Extract the [X, Y] coordinate from the center of the cell holding the provided text.  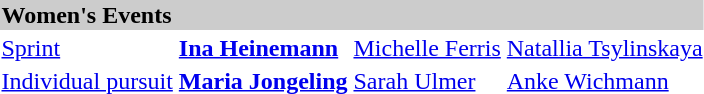
Sprint [87, 48]
Natallia Tsylinskaya [604, 48]
Ina Heinemann [263, 48]
Women's Events [352, 15]
Michelle Ferris [427, 48]
